Determine the (X, Y) coordinate at the center of the cell enclosing the given text.  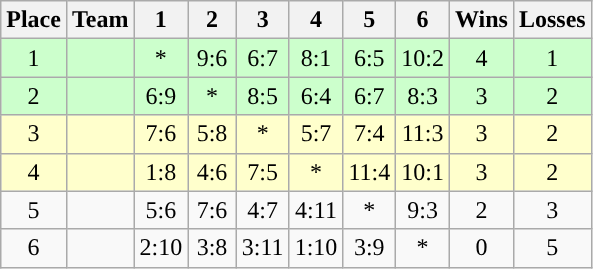
1:10 (316, 248)
3:8 (212, 248)
6:4 (316, 96)
8:5 (262, 96)
1:8 (161, 172)
9:3 (423, 210)
0 (481, 248)
8:3 (423, 96)
7:4 (370, 134)
4:11 (316, 210)
5:7 (316, 134)
6:9 (161, 96)
11:3 (423, 134)
Place (34, 20)
5:8 (212, 134)
9:6 (212, 58)
10:2 (423, 58)
4:6 (212, 172)
Wins (481, 20)
4:7 (262, 210)
2:10 (161, 248)
5:6 (161, 210)
Team (100, 20)
8:1 (316, 58)
10:1 (423, 172)
6:5 (370, 58)
11:4 (370, 172)
3:11 (262, 248)
Losses (552, 20)
7:5 (262, 172)
3:9 (370, 248)
